Determine the [x, y] coordinate at the center of the cell enclosing the given text.  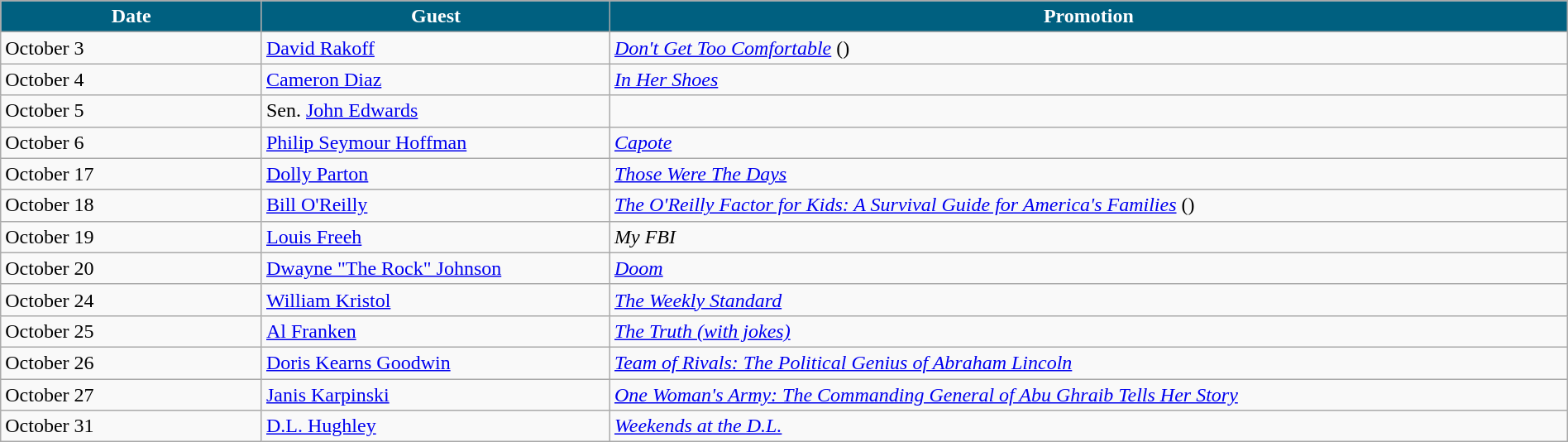
Guest [435, 17]
October 20 [131, 268]
D.L. Hughley [435, 426]
Al Franken [435, 331]
Don't Get Too Comfortable () [1088, 48]
October 27 [131, 395]
Team of Rivals: The Political Genius of Abraham Lincoln [1088, 363]
Weekends at the D.L. [1088, 426]
Janis Karpinski [435, 395]
Date [131, 17]
William Kristol [435, 300]
Promotion [1088, 17]
Dolly Parton [435, 174]
My FBI [1088, 237]
October 18 [131, 205]
October 24 [131, 300]
The Weekly Standard [1088, 300]
Capote [1088, 142]
October 19 [131, 237]
In Her Shoes [1088, 79]
Doom [1088, 268]
October 17 [131, 174]
Doris Kearns Goodwin [435, 363]
Sen. John Edwards [435, 111]
October 31 [131, 426]
October 26 [131, 363]
One Woman's Army: The Commanding General of Abu Ghraib Tells Her Story [1088, 395]
Bill O'Reilly [435, 205]
October 4 [131, 79]
The O'Reilly Factor for Kids: A Survival Guide for America's Families () [1088, 205]
Those Were The Days [1088, 174]
Louis Freeh [435, 237]
October 5 [131, 111]
October 6 [131, 142]
Dwayne "The Rock" Johnson [435, 268]
Philip Seymour Hoffman [435, 142]
October 3 [131, 48]
October 25 [131, 331]
The Truth (with jokes) [1088, 331]
David Rakoff [435, 48]
Cameron Diaz [435, 79]
